Detect which cell encompasses the target text, then output its [X, Y] center coordinate. 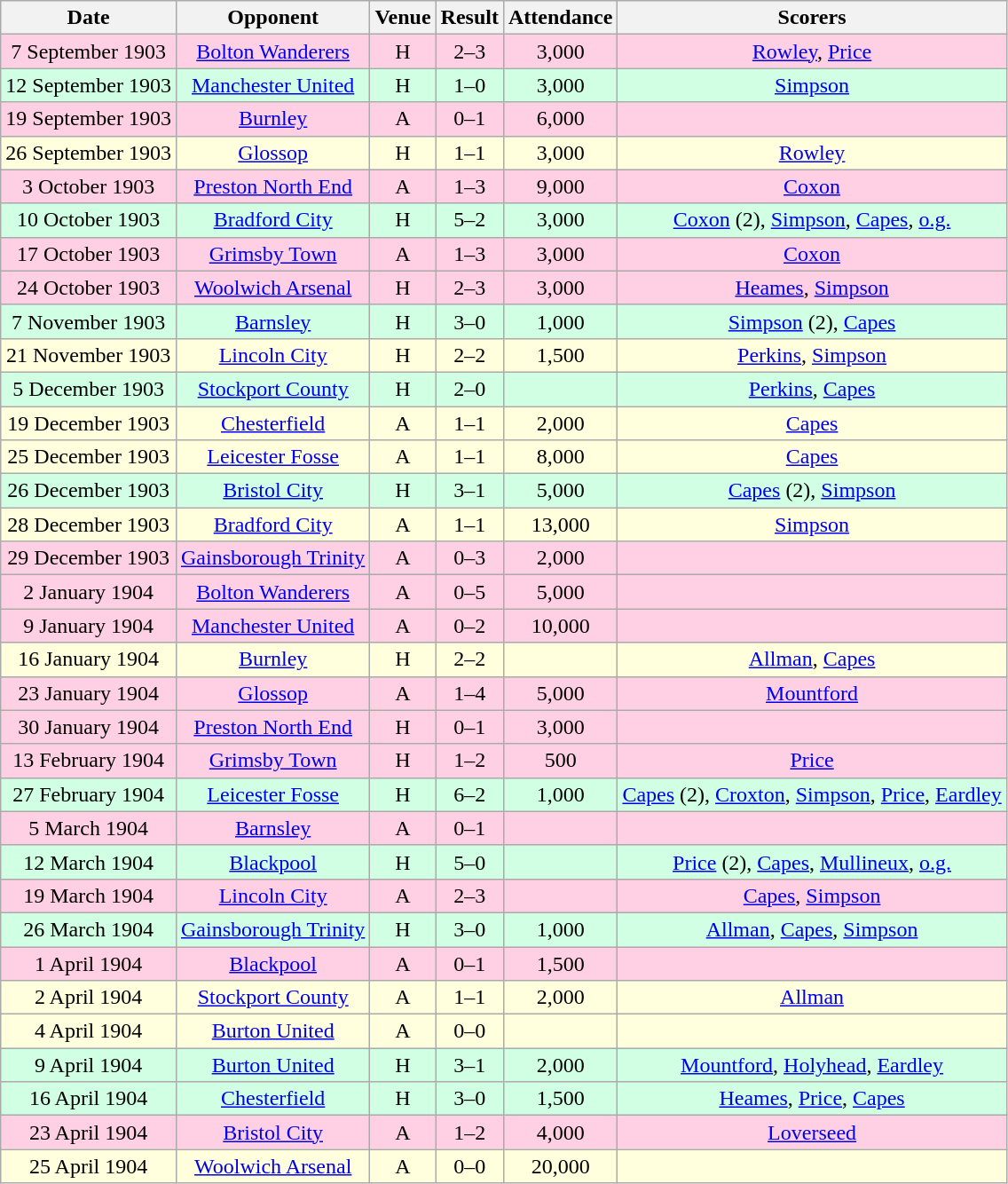
23 April 1904 [89, 1133]
30 January 1904 [89, 727]
5–0 [469, 862]
16 January 1904 [89, 659]
Price (2), Capes, Mullineux, o.g. [812, 862]
19 December 1903 [89, 423]
12 March 1904 [89, 862]
Mountford, Holyhead, Eardley [812, 1065]
19 March 1904 [89, 896]
3 October 1903 [89, 186]
23 January 1904 [89, 693]
1–4 [469, 693]
Rowley, Price [812, 51]
6,000 [560, 119]
27 February 1904 [89, 794]
5 December 1903 [89, 389]
Date [89, 18]
Price [812, 761]
Perkins, Capes [812, 389]
21 November 1903 [89, 355]
5 March 1904 [89, 828]
2–0 [469, 389]
Simpson (2), Capes [812, 321]
26 March 1904 [89, 929]
5–2 [469, 220]
0–3 [469, 558]
1 April 1904 [89, 963]
10,000 [560, 626]
Result [469, 18]
26 September 1903 [89, 153]
0–5 [469, 592]
Allman [812, 998]
20,000 [560, 1166]
7 November 1903 [89, 321]
17 October 1903 [89, 254]
Attendance [560, 18]
Mountford [812, 693]
25 April 1904 [89, 1166]
Rowley [812, 153]
1–0 [469, 85]
6–2 [469, 794]
13 February 1904 [89, 761]
500 [560, 761]
4 April 1904 [89, 1031]
8,000 [560, 457]
4,000 [560, 1133]
29 December 1903 [89, 558]
Capes (2), Simpson [812, 491]
Perkins, Simpson [812, 355]
9 January 1904 [89, 626]
28 December 1903 [89, 525]
19 September 1903 [89, 119]
Capes, Simpson [812, 896]
Opponent [272, 18]
9 April 1904 [89, 1065]
Loverseed [812, 1133]
Capes (2), Croxton, Simpson, Price, Eardley [812, 794]
9,000 [560, 186]
Coxon (2), Simpson, Capes, o.g. [812, 220]
0–2 [469, 626]
16 April 1904 [89, 1099]
Allman, Capes, Simpson [812, 929]
2 January 1904 [89, 592]
24 October 1903 [89, 288]
13,000 [560, 525]
Scorers [812, 18]
25 December 1903 [89, 457]
7 September 1903 [89, 51]
26 December 1903 [89, 491]
Heames, Simpson [812, 288]
12 September 1903 [89, 85]
Allman, Capes [812, 659]
10 October 1903 [89, 220]
Heames, Price, Capes [812, 1099]
2 April 1904 [89, 998]
Venue [403, 18]
